Output the (X, Y) coordinate of the center of the cell containing the given text.  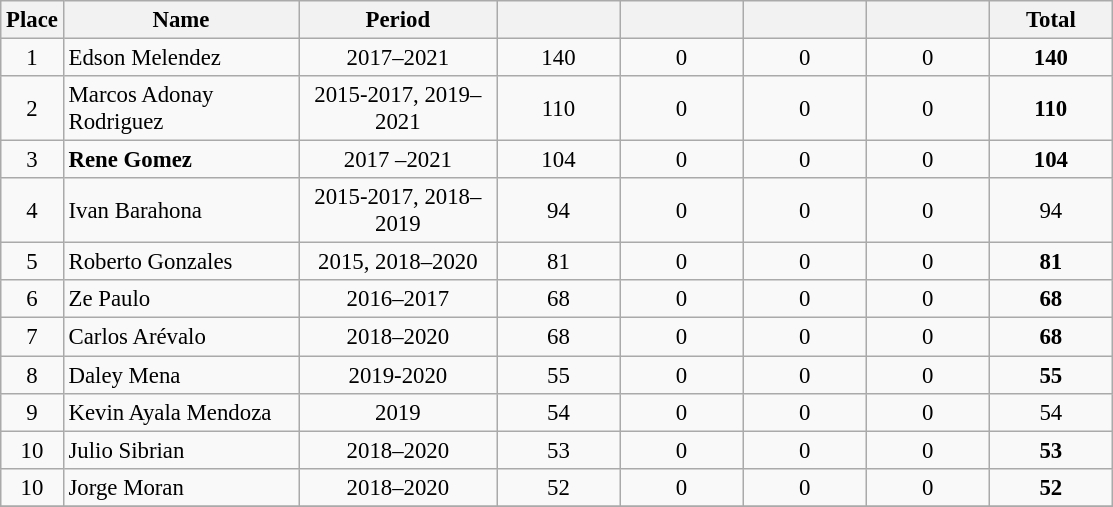
2015-2017, 2019–2021 (398, 108)
3 (32, 160)
7 (32, 337)
Carlos Arévalo (181, 337)
4 (32, 210)
Kevin Ayala Mendoza (181, 412)
2 (32, 108)
Place (32, 20)
Rene Gomez (181, 160)
2019 (398, 412)
5 (32, 262)
Daley Mena (181, 375)
2017 –2021 (398, 160)
1 (32, 58)
6 (32, 299)
9 (32, 412)
Jorge Moran (181, 487)
2016–2017 (398, 299)
2017–2021 (398, 58)
Ze Paulo (181, 299)
Marcos Adonay Rodriguez (181, 108)
2015, 2018–2020 (398, 262)
8 (32, 375)
Ivan Barahona (181, 210)
Roberto Gonzales (181, 262)
Edson Melendez (181, 58)
2019-2020 (398, 375)
Period (398, 20)
Julio Sibrian (181, 450)
Name (181, 20)
Total (1050, 20)
2015-2017, 2018–2019 (398, 210)
